Locate the cell with the specified text and output its [x, y] center coordinate. 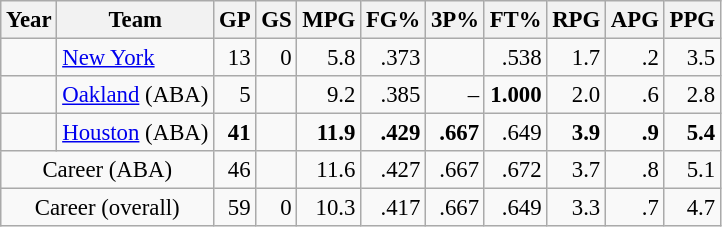
.373 [394, 58]
3.7 [576, 170]
11.9 [329, 133]
5.1 [692, 170]
3.3 [576, 208]
– [456, 95]
.427 [394, 170]
RPG [576, 20]
59 [235, 208]
FG% [394, 20]
GP [235, 20]
41 [235, 133]
4.7 [692, 208]
5.4 [692, 133]
10.3 [329, 208]
3P% [456, 20]
.8 [636, 170]
Career (overall) [108, 208]
PPG [692, 20]
Team [136, 20]
Houston (ABA) [136, 133]
5 [235, 95]
GS [276, 20]
.429 [394, 133]
.7 [636, 208]
9.2 [329, 95]
FT% [516, 20]
2.0 [576, 95]
Year [29, 20]
13 [235, 58]
.9 [636, 133]
5.8 [329, 58]
3.5 [692, 58]
.417 [394, 208]
2.8 [692, 95]
11.6 [329, 170]
46 [235, 170]
.385 [394, 95]
.538 [516, 58]
APG [636, 20]
New York [136, 58]
3.9 [576, 133]
MPG [329, 20]
1.000 [516, 95]
.2 [636, 58]
.672 [516, 170]
Career (ABA) [108, 170]
Oakland (ABA) [136, 95]
.6 [636, 95]
1.7 [576, 58]
